Detect which cell encompasses the target text, then output its [x, y] center coordinate. 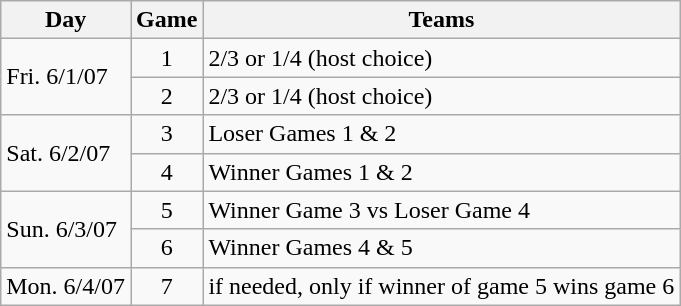
5 [166, 210]
Sat. 6/2/07 [66, 153]
Fri. 6/1/07 [66, 77]
Day [66, 20]
1 [166, 58]
Game [166, 20]
6 [166, 248]
Mon. 6/4/07 [66, 286]
4 [166, 172]
Winner Games 1 & 2 [442, 172]
Winner Games 4 & 5 [442, 248]
7 [166, 286]
2 [166, 96]
Winner Game 3 vs Loser Game 4 [442, 210]
Loser Games 1 & 2 [442, 134]
Teams [442, 20]
Sun. 6/3/07 [66, 229]
if needed, only if winner of game 5 wins game 6 [442, 286]
3 [166, 134]
